From the cell containing the given text, extract its center point as [X, Y] coordinate. 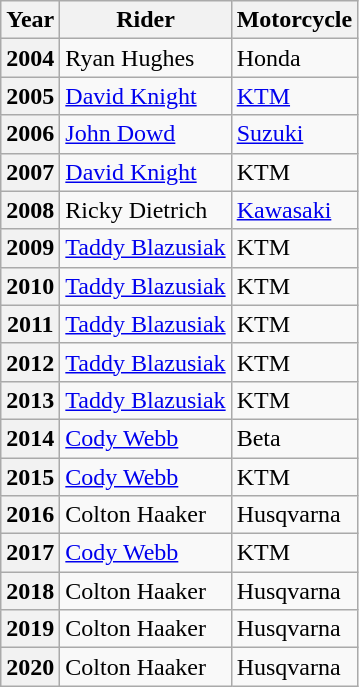
2013 [30, 400]
Motorcycle [294, 20]
Ricky Dietrich [146, 210]
Year [30, 20]
2016 [30, 515]
2009 [30, 248]
2019 [30, 629]
2011 [30, 324]
John Dowd [146, 134]
2015 [30, 477]
2010 [30, 286]
2005 [30, 96]
Beta [294, 438]
2007 [30, 172]
2008 [30, 210]
Suzuki [294, 134]
2017 [30, 553]
Kawasaki [294, 210]
2018 [30, 591]
2020 [30, 667]
2012 [30, 362]
2004 [30, 58]
2014 [30, 438]
Ryan Hughes [146, 58]
2006 [30, 134]
Rider [146, 20]
Honda [294, 58]
